Return the [X, Y] coordinate for the center point of the cell that contains the specified text.  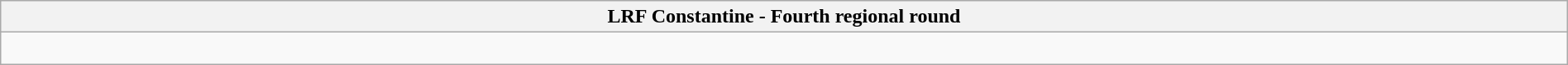
LRF Constantine - Fourth regional round [784, 17]
